Pinpoint the cell where the given text exists, returning its [x, y] midpoint coordinate. 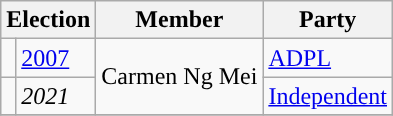
Carmen Ng Mei [180, 77]
Party [328, 20]
Member [180, 20]
2021 [56, 96]
Election [48, 20]
ADPL [328, 58]
2007 [56, 58]
Independent [328, 96]
